Scan for the cell matching the given text and deliver its [x, y] coordinate at center. 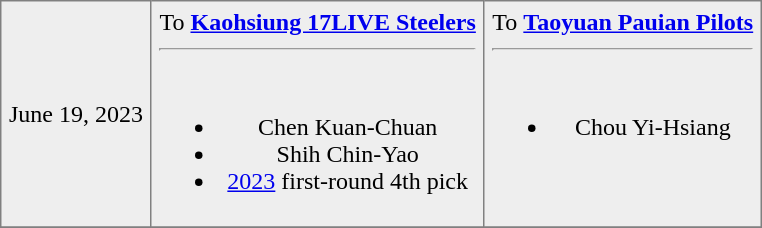
To Kaohsiung 17LIVE SteelersChen Kuan-ChuanShih Chin-Yao2023 first-round 4th pick [318, 114]
To Taoyuan Pauian PilotsChou Yi-Hsiang [622, 114]
June 19, 2023 [76, 114]
